Scan for the cell matching the given text and deliver its [X, Y] coordinate at center. 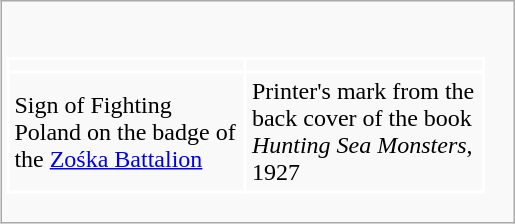
Printer's mark from the back cover of the book Hunting Sea Monsters, 1927 [365, 132]
Sign of Fighting Poland on the badge of the Zośka Battalion [127, 132]
Sign of Fighting Poland on the badge of the Zośka Battalion Printer's mark from the back cover of the book Hunting Sea Monsters, 1927 [258, 112]
